Pinpoint the cell where the given text exists, returning its [x, y] midpoint coordinate. 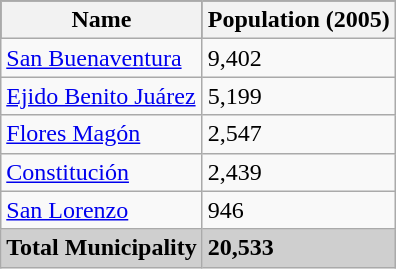
San Lorenzo [102, 210]
20,533 [298, 248]
Constitución [102, 172]
5,199 [298, 96]
Population (2005) [298, 20]
San Buenaventura [102, 58]
Ejido Benito Juárez [102, 96]
Total Municipality [102, 248]
Name [102, 20]
2,547 [298, 134]
2,439 [298, 172]
946 [298, 210]
Flores Magón [102, 134]
9,402 [298, 58]
